Determine the (x, y) coordinate at the center of the cell enclosing the given text.  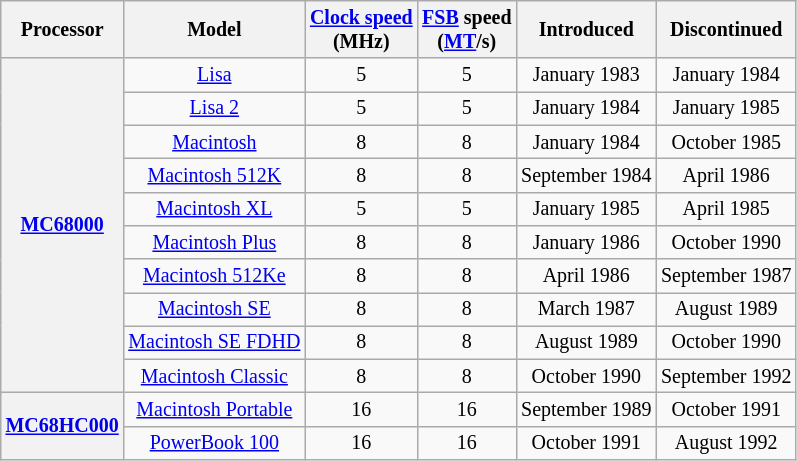
FSB speed(MT/s) (466, 30)
Macintosh XL (215, 208)
Macintosh Portable (215, 410)
Clock speed(MHz) (361, 30)
September 1984 (586, 176)
Macintosh SE (215, 310)
Macintosh (215, 142)
August 1992 (726, 444)
Macintosh Plus (215, 242)
October 1985 (726, 142)
September 1989 (586, 410)
January 1983 (586, 76)
April 1985 (726, 208)
MC68000 (62, 226)
Macintosh SE FDHD (215, 342)
September 1987 (726, 276)
September 1992 (726, 376)
January 1986 (586, 242)
Discontinued (726, 30)
Introduced (586, 30)
PowerBook 100 (215, 444)
Macintosh 512K (215, 176)
Lisa (215, 76)
Processor (62, 30)
March 1987 (586, 310)
Macintosh 512Ke (215, 276)
Model (215, 30)
Macintosh Classic (215, 376)
Lisa 2 (215, 108)
MC68HC000 (62, 426)
